Locate the cell with the specified text and output its [x, y] center coordinate. 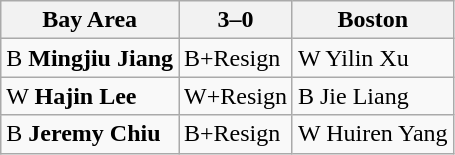
Bay Area [90, 20]
W Yilin Xu [372, 58]
W+Resign [236, 96]
Boston [372, 20]
B Mingjiu Jiang [90, 58]
W Huiren Yang [372, 134]
B Jie Liang [372, 96]
W Hajin Lee [90, 96]
B Jeremy Chiu [90, 134]
3–0 [236, 20]
